Provide the (X, Y) coordinate of the cell's center where the given text is located.  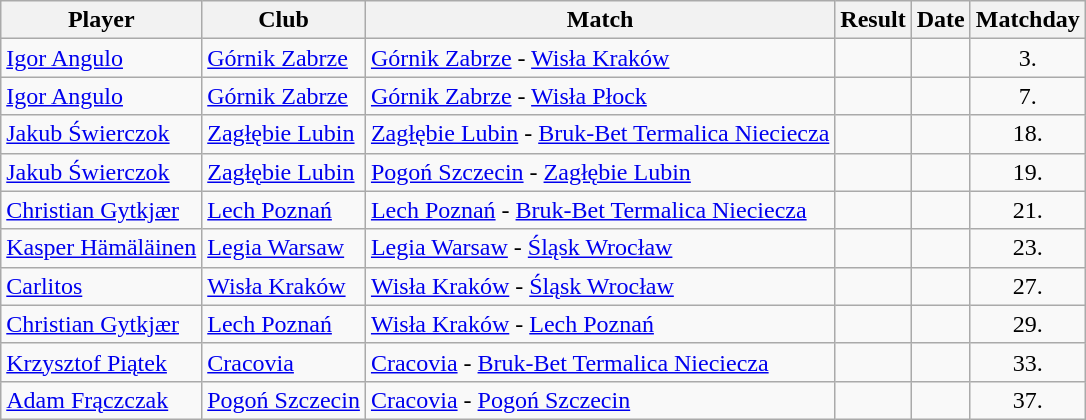
Result (873, 20)
Legia Warsaw - Śląsk Wrocław (600, 248)
Wisła Kraków - Lech Poznań (600, 324)
Date (940, 20)
21. (1028, 210)
Cracovia - Bruk-Bet Termalica Nieciecza (600, 362)
Zagłębie Lubin - Bruk-Bet Termalica Nieciecza (600, 134)
Match (600, 20)
Pogoń Szczecin - Zagłębie Lubin (600, 172)
Wisła Kraków - Śląsk Wrocław (600, 286)
Legia Warsaw (284, 248)
Matchday (1028, 20)
23. (1028, 248)
Wisła Kraków (284, 286)
18. (1028, 134)
Carlitos (102, 286)
19. (1028, 172)
7. (1028, 96)
Cracovia (284, 362)
Krzysztof Piątek (102, 362)
Cracovia - Pogoń Szczecin (600, 400)
3. (1028, 58)
33. (1028, 362)
27. (1028, 286)
37. (1028, 400)
Club (284, 20)
Lech Poznań - Bruk-Bet Termalica Nieciecza (600, 210)
29. (1028, 324)
Górnik Zabrze - Wisła Płock (600, 96)
Górnik Zabrze - Wisła Kraków (600, 58)
Player (102, 20)
Adam Frączczak (102, 400)
Pogoń Szczecin (284, 400)
Kasper Hämäläinen (102, 248)
